Search for the cell housing the specified text and yield its (x, y) center coordinate. 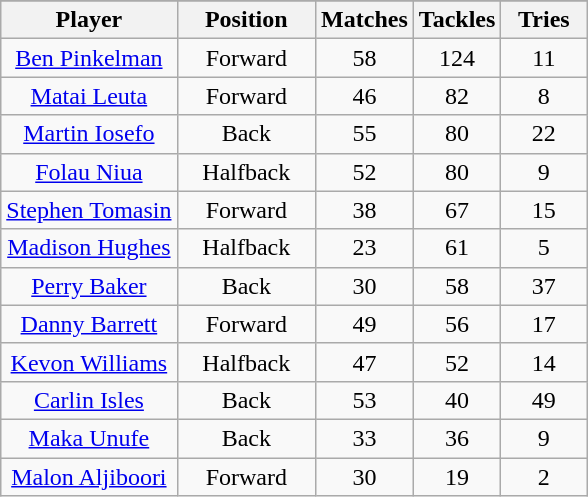
Tackles (457, 20)
19 (457, 477)
82 (457, 96)
Maka Unufe (89, 438)
46 (365, 96)
36 (457, 438)
Perry Baker (89, 286)
56 (457, 324)
38 (365, 210)
Position (246, 20)
Carlin Isles (89, 400)
11 (544, 58)
55 (365, 134)
Martin Iosefo (89, 134)
Danny Barrett (89, 324)
124 (457, 58)
47 (365, 362)
61 (457, 248)
Tries (544, 20)
23 (365, 248)
37 (544, 286)
Matches (365, 20)
14 (544, 362)
Madison Hughes (89, 248)
2 (544, 477)
17 (544, 324)
Matai Leuta (89, 96)
Player (89, 20)
15 (544, 210)
8 (544, 96)
22 (544, 134)
33 (365, 438)
Folau Niua (89, 172)
53 (365, 400)
Ben Pinkelman (89, 58)
67 (457, 210)
Malon Aljiboori (89, 477)
5 (544, 248)
Kevon Williams (89, 362)
Stephen Tomasin (89, 210)
40 (457, 400)
